For the text-containing cell, return its midpoint in (X, Y) coordinate format. 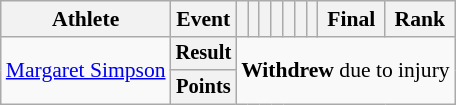
Margaret Simpson (86, 70)
Result (204, 54)
Event (204, 19)
Rank (420, 19)
Points (204, 87)
Athlete (86, 19)
Final (352, 19)
Withdrew due to injury (346, 70)
